Search for the cell housing the specified text and yield its (X, Y) center coordinate. 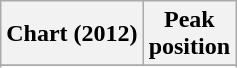
Peak position (189, 34)
Chart (2012) (72, 34)
